Pinpoint the cell where the given text exists, returning its (x, y) midpoint coordinate. 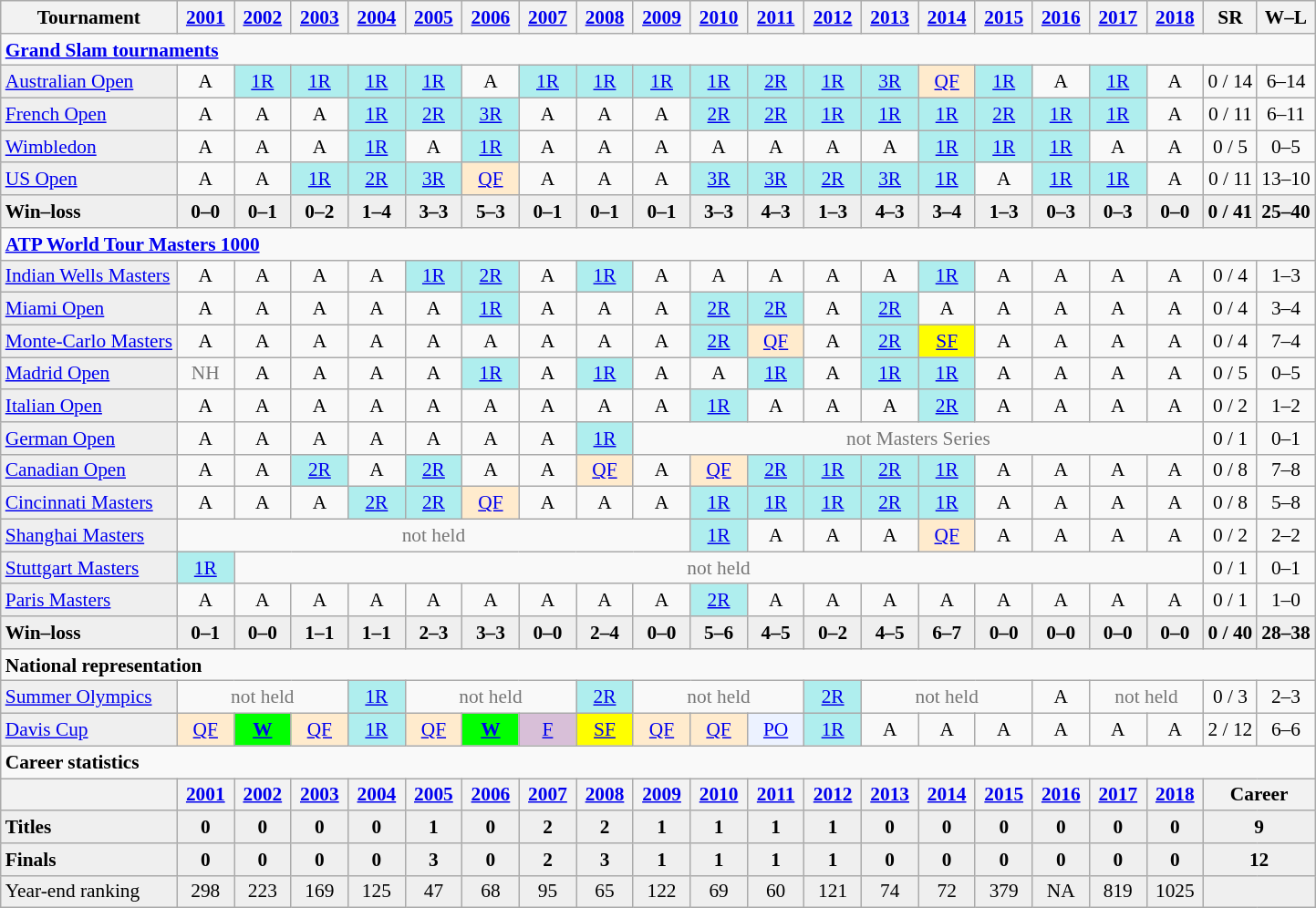
7–4 (1286, 341)
German Open (89, 439)
Finals (89, 860)
2 / 12 (1231, 730)
121 (834, 892)
Titles (89, 827)
SR (1231, 17)
Italian Open (89, 406)
6–11 (1286, 115)
1025 (1175, 892)
Canadian Open (89, 470)
0 / 3 (1231, 697)
72 (947, 892)
ATP World Tour Masters 1000 (658, 244)
6–14 (1286, 82)
74 (890, 892)
PO (775, 730)
379 (1003, 892)
69 (719, 892)
95 (547, 892)
0 / 40 (1231, 633)
13–10 (1286, 180)
French Open (89, 115)
Wimbledon (89, 147)
Stuttgart Masters (89, 568)
9 (1259, 827)
Year-end ranking (89, 892)
12 (1259, 860)
Cincinnati Masters (89, 503)
F (547, 730)
NH (206, 374)
National representation (658, 666)
Monte-Carlo Masters (89, 341)
68 (491, 892)
Miami Open (89, 309)
NA (1062, 892)
Career (1259, 795)
0 / 41 (1231, 212)
Summer Olympics (89, 697)
47 (434, 892)
Madrid Open (89, 374)
1–2 (1286, 406)
60 (775, 892)
7–8 (1286, 470)
Davis Cup (89, 730)
Grand Slam tournaments (658, 50)
6–7 (947, 633)
65 (606, 892)
819 (1118, 892)
169 (319, 892)
5–6 (719, 633)
Tournament (89, 17)
Australian Open (89, 82)
Paris Masters (89, 601)
0 / 14 (1231, 82)
223 (263, 892)
28–38 (1286, 633)
not Masters Series (917, 439)
25–40 (1286, 212)
125 (378, 892)
US Open (89, 180)
Career statistics (658, 762)
1–0 (1286, 601)
298 (206, 892)
5–8 (1286, 503)
6–6 (1286, 730)
Shanghai Masters (89, 535)
1–4 (378, 212)
Indian Wells Masters (89, 276)
5–3 (491, 212)
W–L (1286, 17)
2–4 (606, 633)
2–2 (1286, 535)
122 (662, 892)
